For the text-containing cell, return its midpoint in (x, y) coordinate format. 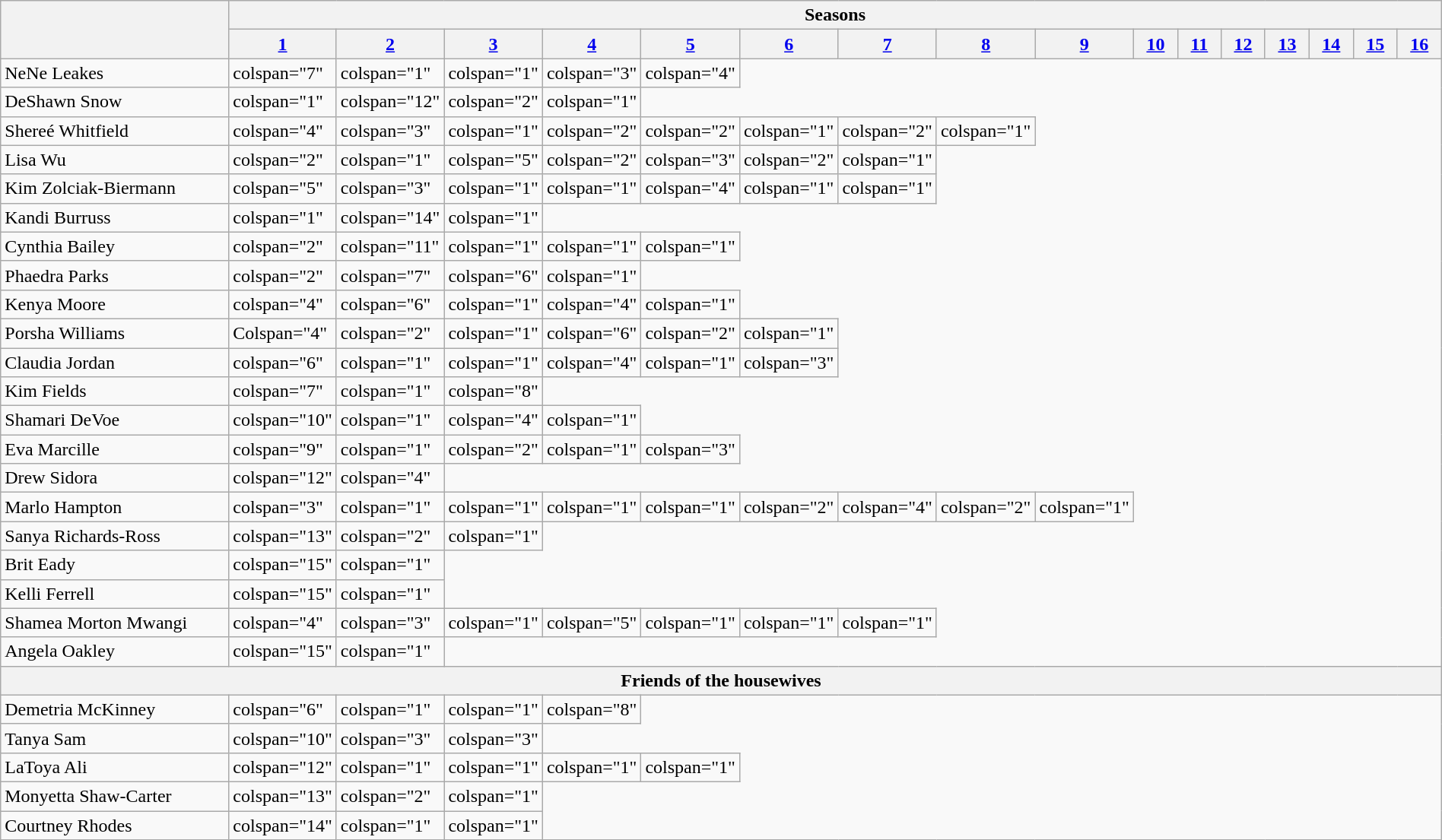
Kenya Moore (115, 304)
Claudia Jordan (115, 363)
6 (789, 44)
Tanya Sam (115, 738)
8 (986, 44)
Lisa Wu (115, 160)
Shereé Whitfield (115, 131)
10 (1155, 44)
2 (390, 44)
colspan="11" (390, 246)
13 (1287, 44)
Cynthia Bailey (115, 246)
Eva Marcille (115, 449)
3 (494, 44)
Courtney Rhodes (115, 825)
Demetria McKinney (115, 709)
1 (283, 44)
NeNe Leakes (115, 73)
4 (592, 44)
Shamea Morton Mwangi (115, 623)
11 (1199, 44)
DeShawn Snow (115, 102)
Monyetta Shaw-Carter (115, 796)
7 (888, 44)
Drew Sidora (115, 478)
5 (691, 44)
16 (1419, 44)
Shamari DeVoe (115, 420)
Colspan="4" (283, 333)
Kim Fields (115, 391)
15 (1375, 44)
Porsha Williams (115, 333)
Marlo Hampton (115, 507)
12 (1243, 44)
Seasons (835, 15)
Brit Eady (115, 565)
Sanya Richards-Ross (115, 536)
Friends of the housewives (721, 680)
Kelli Ferrell (115, 594)
LaToya Ali (115, 767)
Kim Zolciak-Biermann (115, 189)
Phaedra Parks (115, 275)
Angela Oakley (115, 651)
14 (1331, 44)
Kandi Burruss (115, 217)
colspan="9" (283, 449)
9 (1085, 44)
